Find where the given text appears and provide that cell's center as [x, y] coordinate. 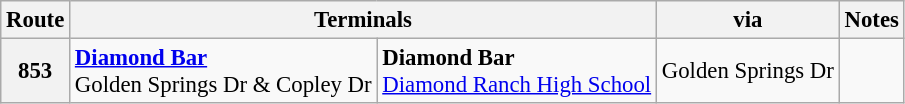
Terminals [364, 20]
853 [36, 72]
Diamond BarGolden Springs Dr & Copley Dr [224, 72]
via [748, 20]
Golden Springs Dr [748, 72]
Diamond BarDiamond Ranch High School [517, 72]
Notes [872, 20]
Route [36, 20]
